Identify which cell holds the provided text, then report its (x, y) central coordinate. 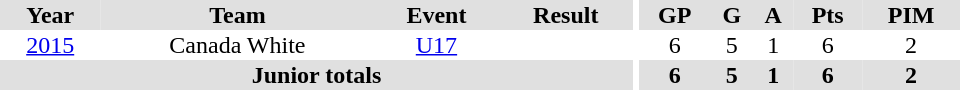
Canada White (237, 45)
Event (436, 15)
PIM (911, 15)
A (773, 15)
2015 (50, 45)
Year (50, 15)
Result (566, 15)
GP (675, 15)
Team (237, 15)
U17 (436, 45)
Junior totals (316, 75)
Pts (828, 15)
G (732, 15)
